Detect which cell encompasses the target text, then output its [X, Y] center coordinate. 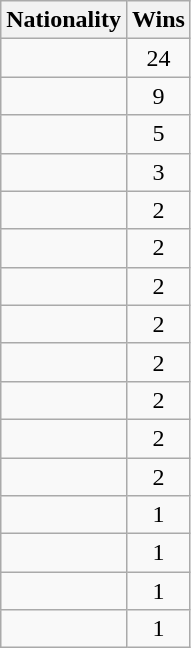
3 [158, 172]
24 [158, 58]
5 [158, 134]
Nationality [64, 20]
Wins [158, 20]
9 [158, 96]
